Determine the (x, y) coordinate at the center of the cell enclosing the given text.  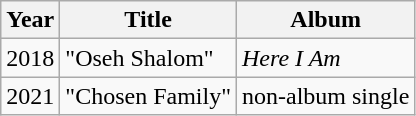
Here I Am (325, 58)
"Chosen Family" (148, 96)
Year (30, 20)
Title (148, 20)
"Oseh Shalom" (148, 58)
2021 (30, 96)
2018 (30, 58)
Album (325, 20)
non-album single (325, 96)
